Find where the given text appears and provide that cell's center as (x, y) coordinate. 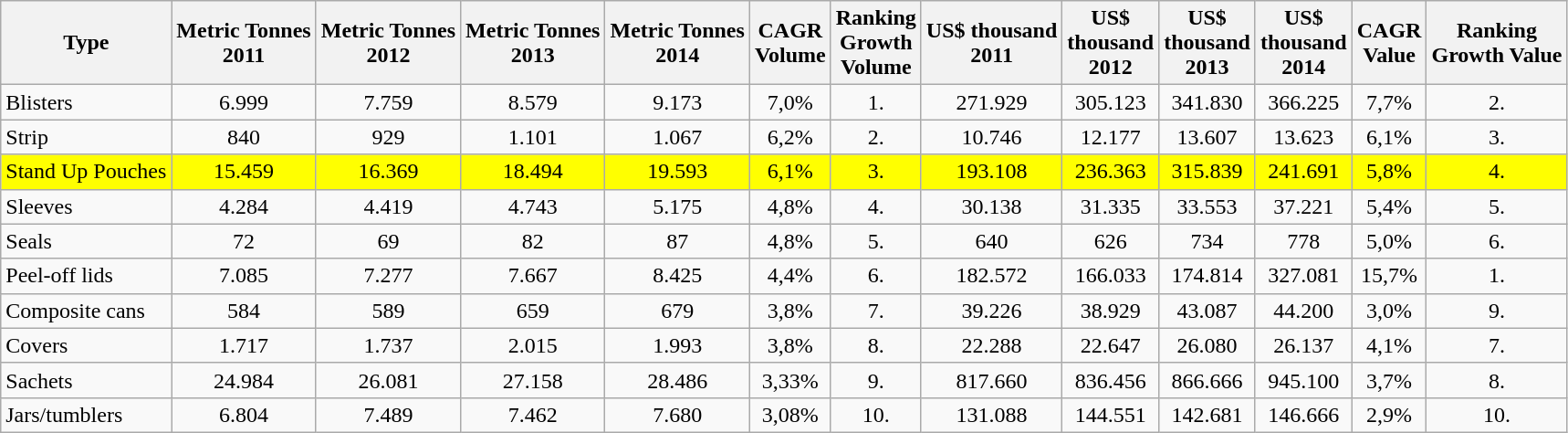
4.419 (388, 206)
26.137 (1303, 345)
241.691 (1303, 172)
366.225 (1303, 102)
1.101 (533, 137)
174.814 (1207, 276)
7.489 (388, 415)
18.494 (533, 172)
24.984 (244, 380)
38.929 (1111, 311)
4.284 (244, 206)
3,7% (1389, 380)
19.593 (677, 172)
Metric Tonnes2014 (677, 43)
CAGRVolume (790, 43)
6,2% (790, 137)
39.226 (991, 311)
26.081 (388, 380)
US$thousand2012 (1111, 43)
27.158 (533, 380)
142.681 (1207, 415)
3,08% (790, 415)
2,9% (1389, 415)
Jars/tumblers (86, 415)
945.100 (1303, 380)
131.088 (991, 415)
3,0% (1389, 311)
87 (677, 241)
Strip (86, 137)
584 (244, 311)
166.033 (1111, 276)
Composite cans (86, 311)
305.123 (1111, 102)
13.623 (1303, 137)
RankingGrowthVolume (876, 43)
778 (1303, 241)
Metric Tonnes2012 (388, 43)
72 (244, 241)
193.108 (991, 172)
US$thousand2014 (1303, 43)
7,7% (1389, 102)
12.177 (1111, 137)
929 (388, 137)
2.015 (533, 345)
589 (388, 311)
1.067 (677, 137)
341.830 (1207, 102)
4.743 (533, 206)
Sachets (86, 380)
626 (1111, 241)
9.173 (677, 102)
182.572 (991, 276)
Blisters (86, 102)
836.456 (1111, 380)
7.667 (533, 276)
659 (533, 311)
26.080 (1207, 345)
1.993 (677, 345)
Peel-off lids (86, 276)
144.551 (1111, 415)
30.138 (991, 206)
31.335 (1111, 206)
8.579 (533, 102)
15.459 (244, 172)
1.717 (244, 345)
7.680 (677, 415)
734 (1207, 241)
7,0% (790, 102)
7.759 (388, 102)
1.737 (388, 345)
7.462 (533, 415)
16.369 (388, 172)
679 (677, 311)
5,8% (1389, 172)
13.607 (1207, 137)
28.486 (677, 380)
CAGRValue (1389, 43)
8.425 (677, 276)
6.804 (244, 415)
3,33% (790, 380)
22.647 (1111, 345)
Type (86, 43)
271.929 (991, 102)
33.553 (1207, 206)
840 (244, 137)
7.085 (244, 276)
69 (388, 241)
Metric Tonnes2011 (244, 43)
4,4% (790, 276)
866.666 (1207, 380)
RankingGrowth Value (1497, 43)
640 (991, 241)
4,1% (1389, 345)
Seals (86, 241)
Stand Up Pouches (86, 172)
10.746 (991, 137)
US$thousand2013 (1207, 43)
Sleeves (86, 206)
US$ thousand2011 (991, 43)
6.999 (244, 102)
43.087 (1207, 311)
236.363 (1111, 172)
817.660 (991, 380)
44.200 (1303, 311)
22.288 (991, 345)
5.175 (677, 206)
82 (533, 241)
315.839 (1207, 172)
37.221 (1303, 206)
146.666 (1303, 415)
Metric Tonnes2013 (533, 43)
15,7% (1389, 276)
5,4% (1389, 206)
7.277 (388, 276)
327.081 (1303, 276)
Covers (86, 345)
5,0% (1389, 241)
